Provide the [X, Y] coordinate of the cell's center where the given text is located.  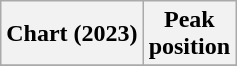
Chart (2023) [72, 34]
Peakposition [189, 34]
